Detect which cell encompasses the target text, then output its (X, Y) center coordinate. 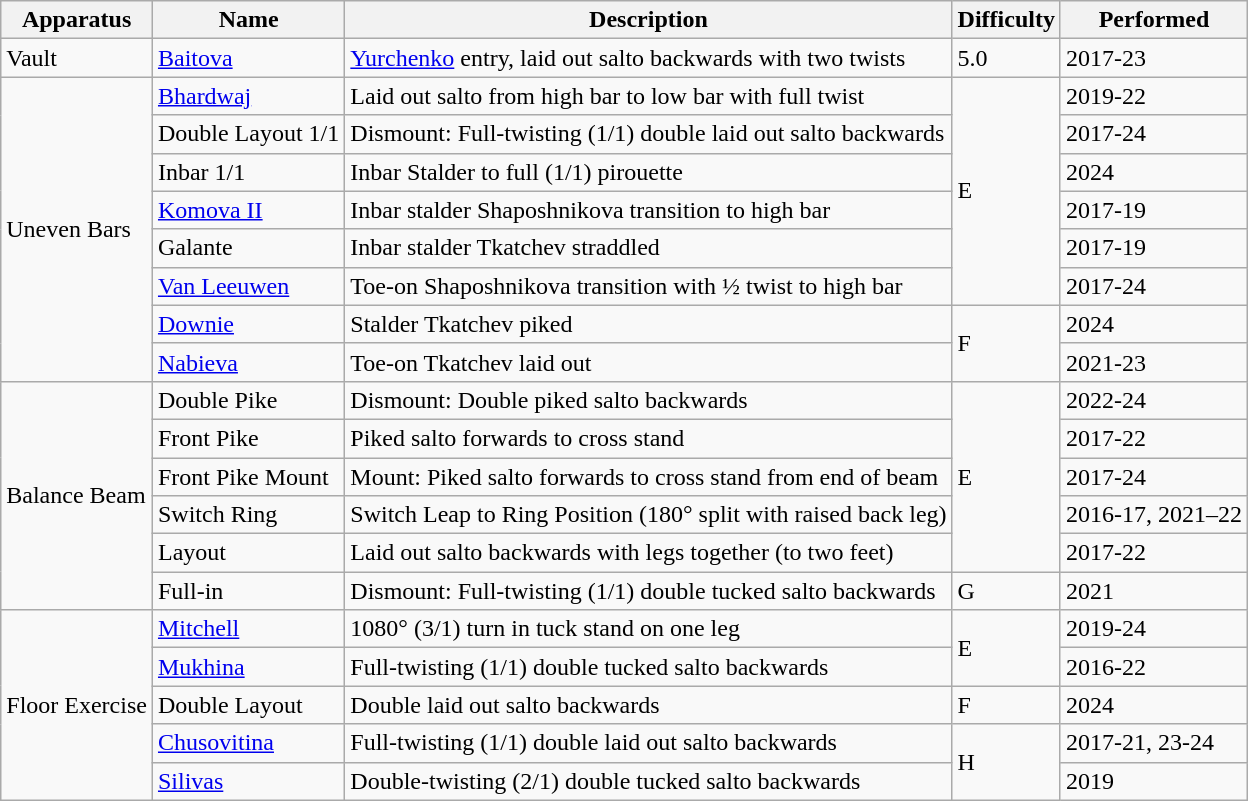
Nabieva (248, 362)
2021-23 (1154, 362)
Baitova (248, 58)
2019-24 (1154, 629)
Switch Leap to Ring Position (180° split with raised back leg) (648, 515)
Inbar Stalder to full (1/1) pirouette (648, 172)
2021 (1154, 591)
Switch Ring (248, 515)
Downie (248, 324)
Van Leeuwen (248, 286)
G (1006, 591)
Bhardwaj (248, 96)
Vault (77, 58)
Dismount: Full-twisting (1/1) double tucked salto backwards (648, 591)
5.0 (1006, 58)
Mount: Piked salto forwards to cross stand from end of beam (648, 477)
Inbar stalder Tkatchev straddled (648, 248)
Name (248, 20)
Full-twisting (1/1) double tucked salto backwards (648, 667)
Full-in (248, 591)
Dismount: Full-twisting (1/1) double laid out salto backwards (648, 134)
Balance Beam (77, 495)
2019-22 (1154, 96)
Full-twisting (1/1) double laid out salto backwards (648, 743)
1080° (3/1) turn in tuck stand on one leg (648, 629)
2016-17, 2021–22 (1154, 515)
Double Layout 1/1 (248, 134)
Description (648, 20)
2016-22 (1154, 667)
Inbar stalder Shaposhnikova transition to high bar (648, 210)
Komova II (248, 210)
Stalder Tkatchev piked (648, 324)
Front Pike Mount (248, 477)
Chusovitina (248, 743)
2017-23 (1154, 58)
Mukhina (248, 667)
Performed (1154, 20)
Galante (248, 248)
Double Pike (248, 400)
Toe-on Tkatchev laid out (648, 362)
Double Layout (248, 705)
Toe-on Shaposhnikova transition with ½ twist to high bar (648, 286)
Floor Exercise (77, 705)
Inbar 1/1 (248, 172)
2022-24 (1154, 400)
Double-twisting (2/1) double tucked salto backwards (648, 781)
Laid out salto backwards with legs together (to two feet) (648, 553)
Yurchenko entry, laid out salto backwards with two twists (648, 58)
Dismount: Double piked salto backwards (648, 400)
Apparatus (77, 20)
Front Pike (248, 438)
Double laid out salto backwards (648, 705)
Difficulty (1006, 20)
2019 (1154, 781)
Uneven Bars (77, 229)
H (1006, 762)
Piked salto forwards to cross stand (648, 438)
Laid out salto from high bar to low bar with full twist (648, 96)
Mitchell (248, 629)
Silivas (248, 781)
Layout (248, 553)
2017-21, 23-24 (1154, 743)
